Return (X, Y) of the center of cell containing provided text 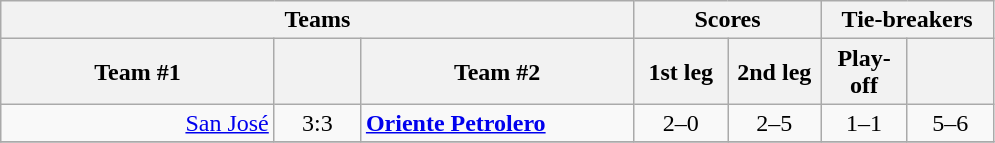
Teams (318, 20)
Team #1 (138, 72)
1st leg (681, 72)
Tie-breakers (907, 20)
1–1 (864, 123)
Scores (728, 20)
5–6 (950, 123)
Oriente Petrolero (497, 123)
San José (138, 123)
3:3 (317, 123)
2–0 (681, 123)
Team #2 (497, 72)
Play-off (864, 72)
2–5 (775, 123)
2nd leg (775, 72)
